Scan for the cell matching the given text and deliver its (X, Y) coordinate at center. 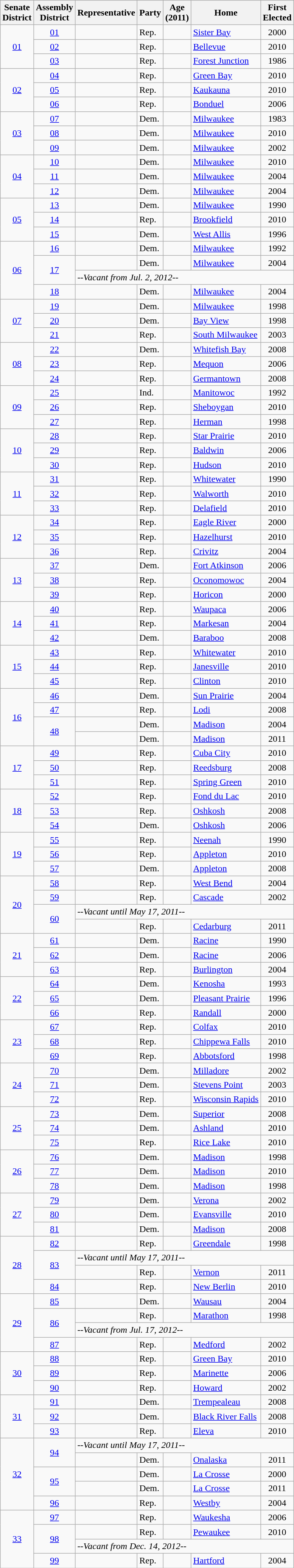
44 (54, 667)
53 (54, 811)
Ind. (150, 392)
Baldwin (226, 450)
Wisconsin Rapids (226, 1099)
Trempealeau (226, 1402)
77 (54, 1171)
Colfax (226, 1027)
Delafield (226, 508)
51 (54, 782)
New Berlin (226, 1287)
1993 (277, 984)
Star Prairie (226, 436)
--Vacant from Jul. 17, 2012-- (185, 1330)
Stevens Point (226, 1085)
91 (54, 1402)
72 (54, 1099)
64 (54, 984)
Mequon (226, 364)
Onalaska (226, 1460)
Wausau (226, 1301)
80 (54, 1215)
Sister Bay (226, 32)
54 (54, 825)
99 (54, 1560)
90 (54, 1388)
Superior (226, 1113)
Fort Atkinson (226, 566)
Bay View (226, 320)
Fond du Lac (226, 796)
Burlington (226, 969)
Pewaukee (226, 1532)
Vernon (226, 1272)
SenateDistrict (17, 13)
Cascade (226, 897)
46 (54, 696)
Marathon (226, 1315)
Medford (226, 1344)
47 (54, 710)
39 (54, 594)
Crivitz (226, 551)
71 (54, 1085)
West Allis (226, 234)
50 (54, 768)
Reedsburg (226, 768)
Horicon (226, 594)
79 (54, 1200)
Manitowoc (226, 392)
83 (54, 1265)
FirstElected (277, 13)
West Bend (226, 883)
65 (54, 998)
Marinette (226, 1373)
67 (54, 1027)
1983 (277, 119)
40 (54, 609)
Clinton (226, 681)
Spring Green (226, 782)
Kaukauna (226, 90)
Waukesha (226, 1517)
63 (54, 969)
98 (54, 1539)
87 (54, 1344)
Pleasant Prairie (226, 998)
Abbotsford (226, 1056)
75 (54, 1143)
Waupaca (226, 609)
Sheboygan (226, 407)
93 (54, 1431)
66 (54, 1013)
36 (54, 551)
57 (54, 868)
38 (54, 580)
37 (54, 566)
78 (54, 1186)
1986 (277, 61)
Eagle River (226, 522)
Hartford (226, 1560)
48 (54, 732)
Greendale (226, 1243)
Hazelhurst (226, 537)
81 (54, 1229)
74 (54, 1128)
89 (54, 1373)
AssemblyDistrict (54, 13)
Whitefish Bay (226, 349)
69 (54, 1056)
Lodi (226, 710)
Sun Prairie (226, 696)
Markesan (226, 623)
Milladore (226, 1070)
42 (54, 638)
41 (54, 623)
55 (54, 839)
34 (54, 522)
Verona (226, 1200)
Germantown (226, 378)
94 (54, 1452)
Cedarburg (226, 926)
Bellevue (226, 47)
56 (54, 854)
35 (54, 537)
Janesville (226, 667)
Evansville (226, 1215)
Randall (226, 1013)
76 (54, 1157)
Walworth (226, 494)
95 (54, 1481)
Representative (106, 13)
59 (54, 897)
61 (54, 941)
Age(2011) (177, 13)
92 (54, 1416)
Brookfield (226, 220)
Herman (226, 422)
88 (54, 1359)
Howard (226, 1388)
Home (226, 13)
82 (54, 1243)
South Milwaukee (226, 335)
Ashland (226, 1128)
45 (54, 681)
Cuba City (226, 753)
68 (54, 1041)
73 (54, 1113)
Black River Falls (226, 1416)
Kenosha (226, 984)
Rice Lake (226, 1143)
--Vacant from Jul. 2, 2012-- (185, 277)
Eleva (226, 1431)
96 (54, 1503)
70 (54, 1070)
Chippewa Falls (226, 1041)
84 (54, 1287)
Bonduel (226, 104)
62 (54, 955)
Neenah (226, 839)
97 (54, 1517)
43 (54, 652)
Oconomowoc (226, 580)
Forest Junction (226, 61)
58 (54, 883)
86 (54, 1323)
Westby (226, 1503)
Baraboo (226, 638)
--Vacant from Dec. 14, 2012-- (185, 1546)
49 (54, 753)
Party (150, 13)
85 (54, 1301)
Hudson (226, 465)
52 (54, 796)
60 (54, 919)
